Find where the given text appears and provide that cell's center as [x, y] coordinate. 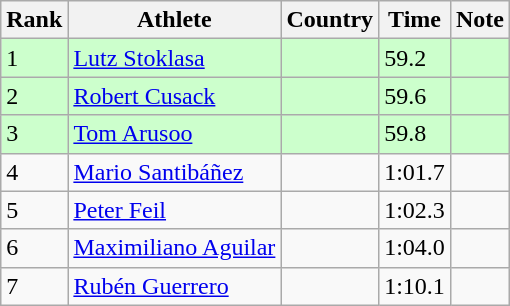
Athlete [174, 20]
Rubén Guerrero [174, 286]
Country [330, 20]
Lutz Stoklasa [174, 58]
Maximiliano Aguilar [174, 248]
6 [34, 248]
5 [34, 210]
Peter Feil [174, 210]
59.8 [415, 134]
Rank [34, 20]
59.6 [415, 96]
Mario Santibáñez [174, 172]
4 [34, 172]
Robert Cusack [174, 96]
1:04.0 [415, 248]
Tom Arusoo [174, 134]
1:01.7 [415, 172]
Time [415, 20]
59.2 [415, 58]
3 [34, 134]
1:10.1 [415, 286]
7 [34, 286]
1:02.3 [415, 210]
Note [480, 20]
1 [34, 58]
2 [34, 96]
